From the cell containing the given text, extract its center point as [x, y] coordinate. 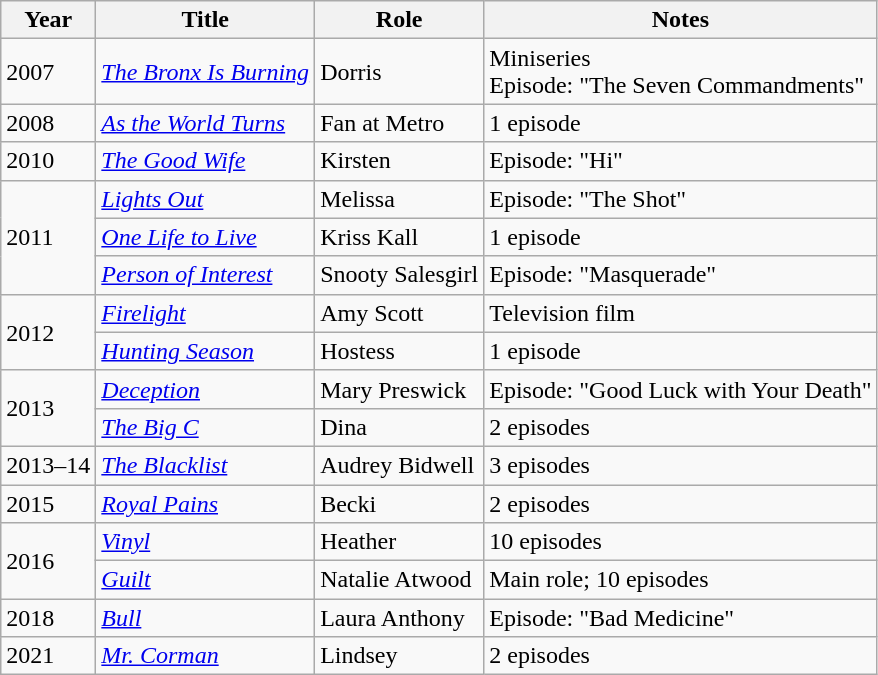
2008 [48, 123]
Laura Anthony [400, 618]
Episode: "Bad Medicine" [680, 618]
Natalie Atwood [400, 580]
Deception [206, 389]
Kriss Kall [400, 237]
Television film [680, 313]
Year [48, 20]
2013–14 [48, 465]
2018 [48, 618]
One Life to Live [206, 237]
2011 [48, 237]
Role [400, 20]
Bull [206, 618]
2013 [48, 408]
Guilt [206, 580]
Title [206, 20]
Royal Pains [206, 503]
Heather [400, 542]
Mary Preswick [400, 389]
Hostess [400, 351]
The Blacklist [206, 465]
Becki [400, 503]
As the World Turns [206, 123]
Mr. Corman [206, 656]
Notes [680, 20]
Hunting Season [206, 351]
Lights Out [206, 199]
Audrey Bidwell [400, 465]
Main role; 10 episodes [680, 580]
Episode: "The Shot" [680, 199]
Melissa [400, 199]
Episode: "Good Luck with Your Death" [680, 389]
Episode: "Hi" [680, 161]
2010 [48, 161]
2012 [48, 332]
MiniseriesEpisode: "The Seven Commandments" [680, 72]
Kirsten [400, 161]
Dina [400, 427]
2015 [48, 503]
The Good Wife [206, 161]
10 episodes [680, 542]
Firelight [206, 313]
3 episodes [680, 465]
2016 [48, 561]
2021 [48, 656]
Fan at Metro [400, 123]
Amy Scott [400, 313]
The Bronx Is Burning [206, 72]
Episode: "Masquerade" [680, 275]
Lindsey [400, 656]
2007 [48, 72]
Dorris [400, 72]
Person of Interest [206, 275]
The Big C [206, 427]
Snooty Salesgirl [400, 275]
Vinyl [206, 542]
